Search for the cell housing the specified text and yield its [X, Y] center coordinate. 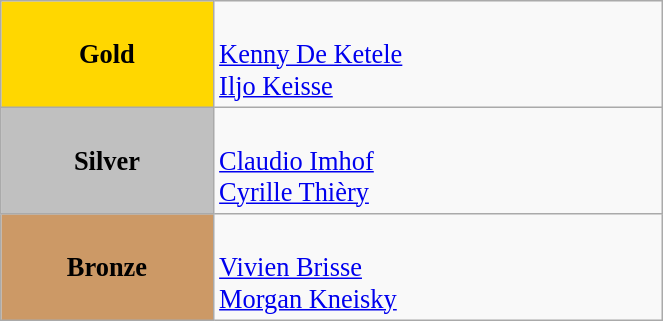
Kenny De KeteleIljo Keisse [438, 54]
Claudio ImhofCyrille Thièry [438, 160]
Gold [107, 54]
Bronze [107, 266]
Silver [107, 160]
Vivien BrisseMorgan Kneisky [438, 266]
